Extract the (x, y) coordinate from the center of the cell holding the provided text.  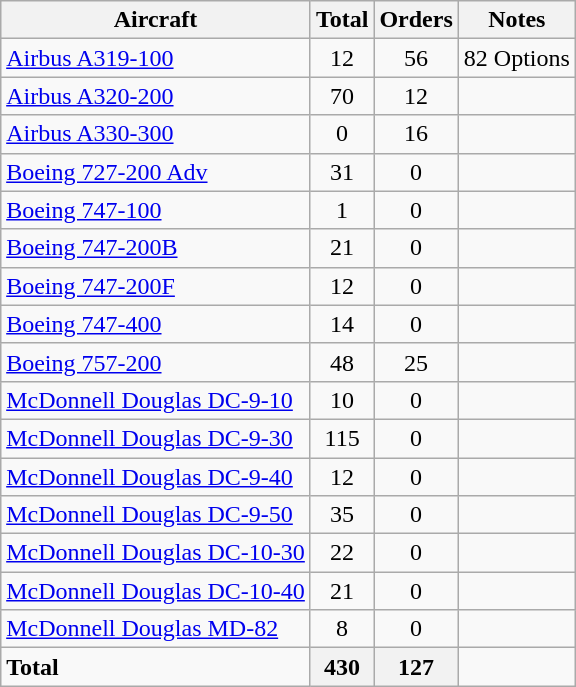
Airbus A330-300 (156, 134)
14 (342, 324)
48 (342, 362)
430 (342, 667)
Boeing 747-400 (156, 324)
56 (416, 58)
31 (342, 172)
Boeing 757-200 (156, 362)
82 Options (516, 58)
115 (342, 438)
25 (416, 362)
35 (342, 515)
Boeing 747-200F (156, 286)
127 (416, 667)
Notes (516, 20)
Boeing 727-200 Adv (156, 172)
Airbus A319-100 (156, 58)
Orders (416, 20)
8 (342, 629)
McDonnell Douglas DC-9-30 (156, 438)
McDonnell Douglas DC-9-50 (156, 515)
Boeing 747-100 (156, 210)
McDonnell Douglas DC-10-30 (156, 553)
1 (342, 210)
16 (416, 134)
70 (342, 96)
McDonnell Douglas DC-9-10 (156, 400)
McDonnell Douglas DC-10-40 (156, 591)
Aircraft (156, 20)
22 (342, 553)
Airbus A320-200 (156, 96)
Boeing 747-200B (156, 248)
McDonnell Douglas DC-9-40 (156, 477)
McDonnell Douglas MD-82 (156, 629)
10 (342, 400)
